For the text-containing cell, return its midpoint in (x, y) coordinate format. 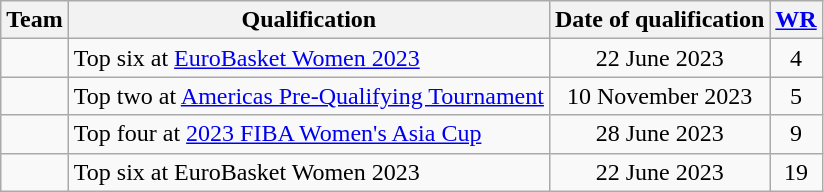
Date of qualification (659, 20)
5 (796, 96)
28 June 2023 (659, 134)
WR (796, 20)
10 November 2023 (659, 96)
9 (796, 134)
Top two at Americas Pre-Qualifying Tournament (308, 96)
19 (796, 172)
Team (35, 20)
Top four at 2023 FIBA Women's Asia Cup (308, 134)
4 (796, 58)
Qualification (308, 20)
